Scan for the cell matching the given text and deliver its [X, Y] coordinate at center. 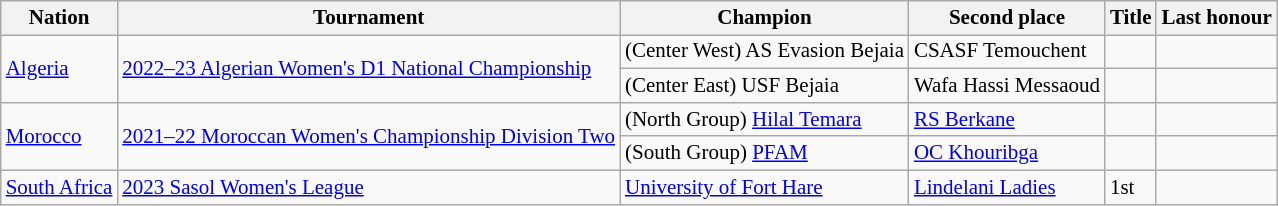
Champion [764, 18]
Wafa Hassi Messaoud [1007, 86]
2023 Sasol Women's League [368, 187]
1st [1131, 187]
2021–22 Moroccan Women's Championship Division Two [368, 136]
CSASF Temouchent [1007, 52]
Lindelani Ladies [1007, 187]
University of Fort Hare [764, 187]
2022–23 Algerian Women's D1 National Championship [368, 69]
Title [1131, 18]
Nation [60, 18]
Algeria [60, 69]
(Center West) AS Evasion Bejaia [764, 52]
OC Khouribga [1007, 153]
Tournament [368, 18]
Second place [1007, 18]
(Center East) USF Bejaia [764, 86]
Last honour [1216, 18]
Morocco [60, 136]
South Africa [60, 187]
(South Group) PFAM [764, 153]
(North Group) Hilal Temara [764, 119]
RS Berkane [1007, 119]
